Locate the cell with the specified text and output its (X, Y) center coordinate. 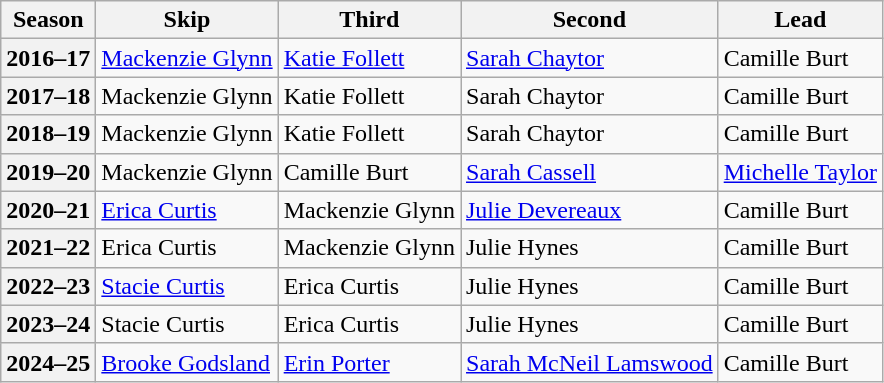
Sarah Cassell (589, 172)
Erin Porter (369, 362)
Lead (800, 20)
Third (369, 20)
Michelle Taylor (800, 172)
2022–23 (48, 286)
2020–21 (48, 210)
Brooke Godsland (187, 362)
2018–19 (48, 134)
Skip (187, 20)
2017–18 (48, 96)
2016–17 (48, 58)
Sarah McNeil Lamswood (589, 362)
2019–20 (48, 172)
2021–22 (48, 248)
2023–24 (48, 324)
Second (589, 20)
Season (48, 20)
2024–25 (48, 362)
Julie Devereaux (589, 210)
